Return (X, Y) of the center of cell containing provided text 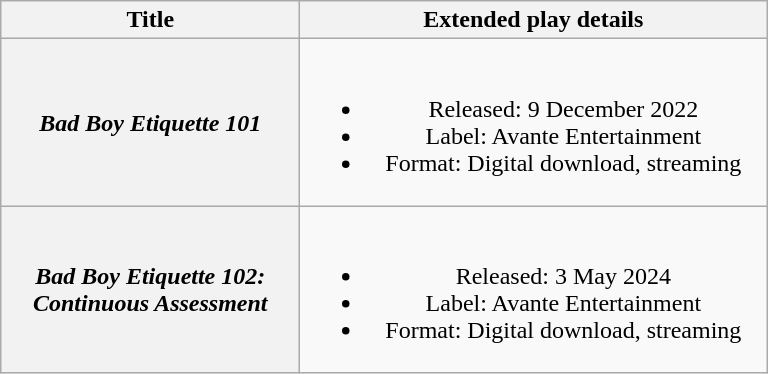
Bad Boy Etiquette 102: Continuous Assessment (150, 290)
Released: 9 December 2022Label: Avante EntertainmentFormat: Digital download, streaming (534, 122)
Title (150, 20)
Extended play details (534, 20)
Bad Boy Etiquette 101 (150, 122)
Released: 3 May 2024Label: Avante EntertainmentFormat: Digital download, streaming (534, 290)
